From the cell containing the given text, extract its center point as (x, y) coordinate. 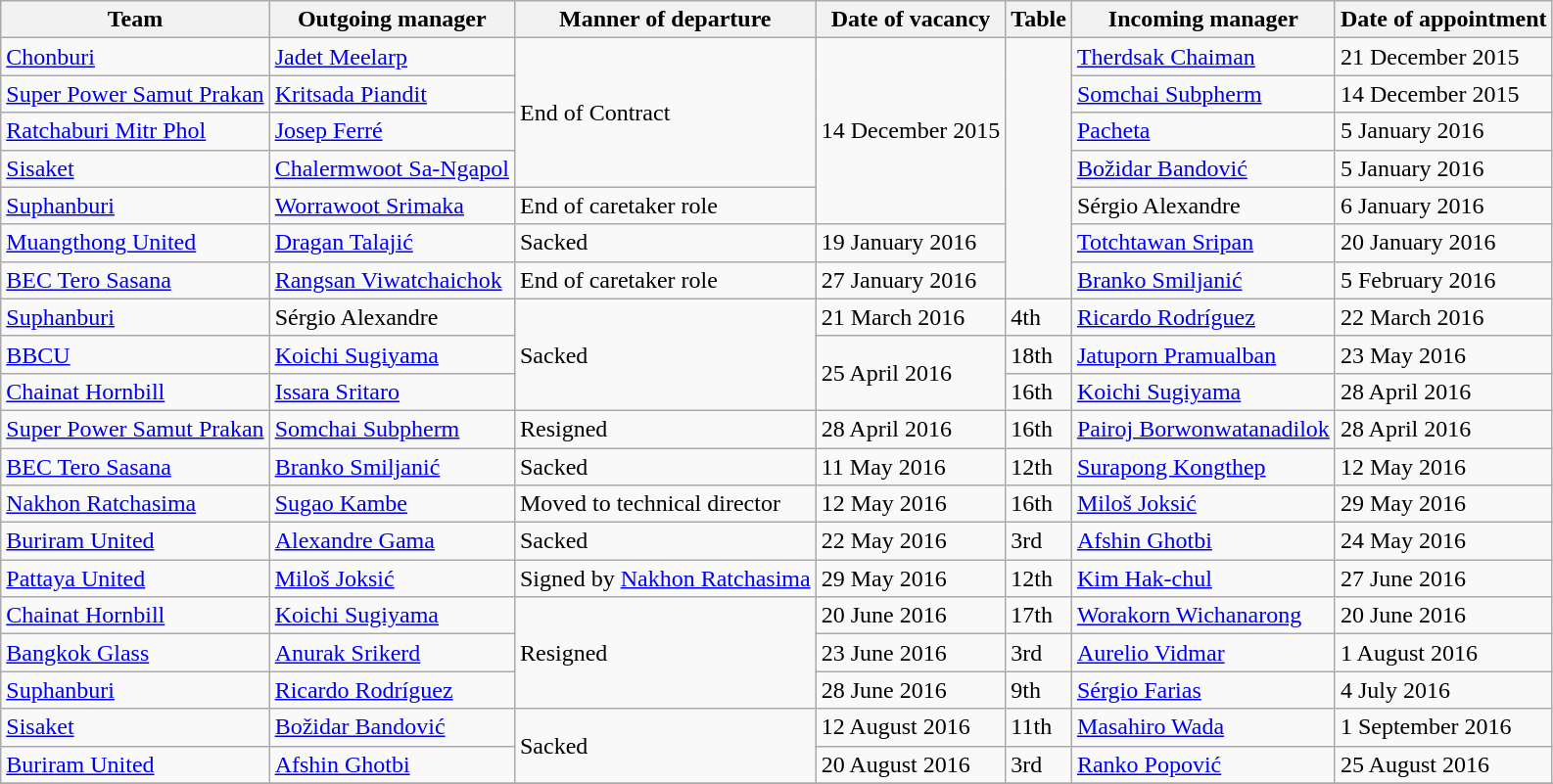
Alexandre Gama (392, 541)
Jatuporn Pramualban (1202, 354)
6 January 2016 (1443, 206)
Anurak Srikerd (392, 653)
22 May 2016 (911, 541)
27 June 2016 (1443, 578)
20 August 2016 (911, 764)
21 December 2015 (1443, 57)
1 August 2016 (1443, 653)
25 April 2016 (911, 373)
Rangsan Viwatchaichok (392, 280)
23 May 2016 (1443, 354)
Kim Hak-chul (1202, 578)
25 August 2016 (1443, 764)
Date of appointment (1443, 20)
Bangkok Glass (135, 653)
Muangthong United (135, 243)
Jadet Meelarp (392, 57)
11 May 2016 (911, 467)
Ranko Popović (1202, 764)
19 January 2016 (911, 243)
Nakhon Ratchasima (135, 504)
Moved to technical director (665, 504)
Dragan Talajić (392, 243)
Worrawoot Srimaka (392, 206)
17th (1039, 616)
1 September 2016 (1443, 727)
Table (1039, 20)
Totchtawan Sripan (1202, 243)
Sérgio Farias (1202, 690)
5 February 2016 (1443, 280)
20 January 2016 (1443, 243)
Date of vacancy (911, 20)
Pattaya United (135, 578)
Masahiro Wada (1202, 727)
Ratchaburi Mitr Phol (135, 131)
Pairoj Borwonwatanadilok (1202, 429)
Josep Ferré (392, 131)
Chonburi (135, 57)
Signed by Nakhon Ratchasima (665, 578)
Manner of departure (665, 20)
11th (1039, 727)
27 January 2016 (911, 280)
Therdsak Chaiman (1202, 57)
Outgoing manager (392, 20)
End of Contract (665, 113)
BBCU (135, 354)
4th (1039, 317)
23 June 2016 (911, 653)
Pacheta (1202, 131)
4 July 2016 (1443, 690)
Surapong Kongthep (1202, 467)
Worakorn Wichanarong (1202, 616)
12 August 2016 (911, 727)
22 March 2016 (1443, 317)
Issara Sritaro (392, 392)
18th (1039, 354)
28 June 2016 (911, 690)
Aurelio Vidmar (1202, 653)
Kritsada Piandit (392, 94)
Incoming manager (1202, 20)
Team (135, 20)
9th (1039, 690)
Sugao Kambe (392, 504)
21 March 2016 (911, 317)
24 May 2016 (1443, 541)
Chalermwoot Sa-Ngapol (392, 168)
